Extract the (x, y) coordinate from the center of the cell holding the provided text.  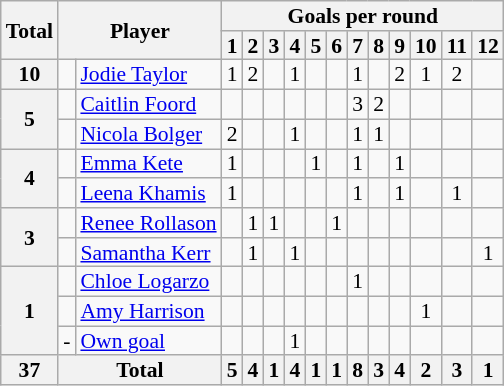
9 (400, 46)
Goals per round (363, 16)
Player (140, 30)
12 (488, 46)
Caitlin Foord (148, 105)
Chloe Logarzo (148, 282)
37 (30, 371)
7 (358, 46)
Samantha Kerr (148, 253)
Own goal (148, 341)
Nicola Bolger (148, 134)
Leena Khamis (148, 193)
Renee Rollason (148, 223)
- (66, 341)
11 (458, 46)
Emma Kete (148, 164)
Jodie Taylor (148, 75)
6 (336, 46)
Amy Harrison (148, 312)
